Detect which cell encompasses the target text, then output its [X, Y] center coordinate. 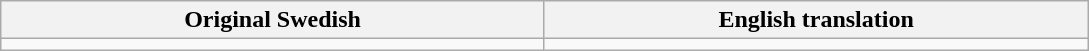
English translation [816, 20]
Original Swedish [273, 20]
